Return the (x, y) coordinate for the center point of the cell that contains the specified text.  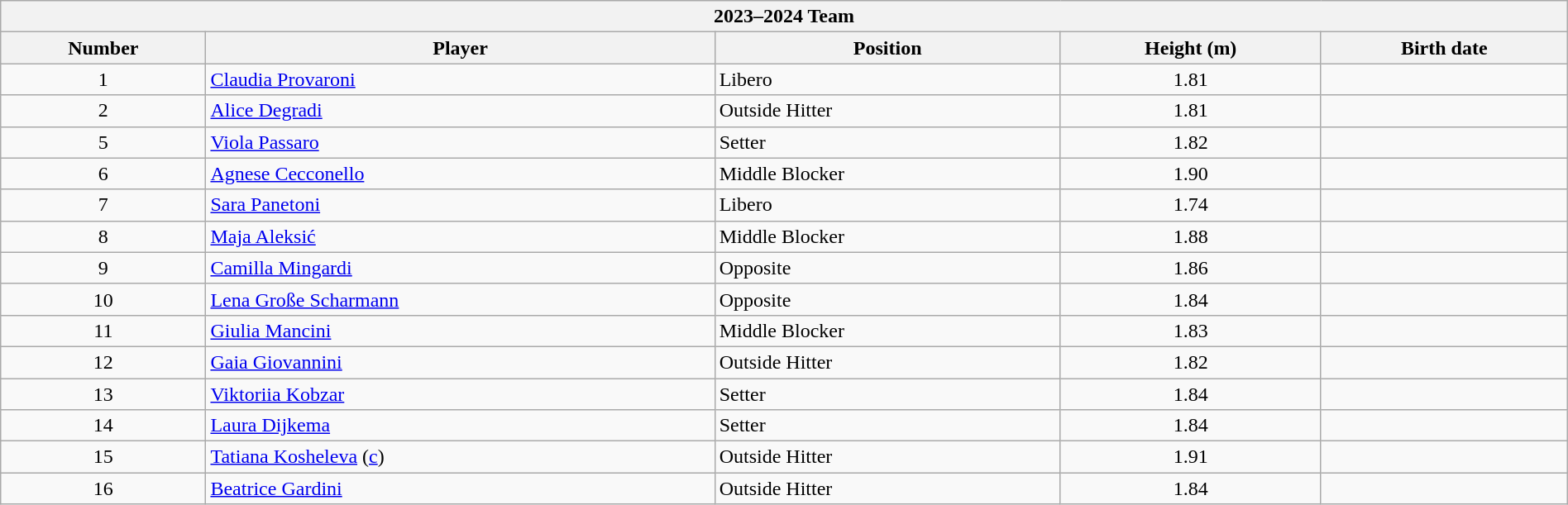
Beatrice Gardini (460, 488)
Position (887, 48)
Birth date (1444, 48)
6 (103, 174)
Claudia Provaroni (460, 79)
11 (103, 331)
Viola Passaro (460, 142)
12 (103, 362)
1 (103, 79)
Alice Degradi (460, 111)
9 (103, 268)
1.88 (1191, 236)
Number (103, 48)
Agnese Cecconello (460, 174)
8 (103, 236)
Height (m) (1191, 48)
2 (103, 111)
2023–2024 Team (784, 17)
1.90 (1191, 174)
Sara Panetoni (460, 205)
1.86 (1191, 268)
5 (103, 142)
Giulia Mancini (460, 331)
1.83 (1191, 331)
1.91 (1191, 457)
15 (103, 457)
Gaia Giovannini (460, 362)
14 (103, 426)
Laura Dijkema (460, 426)
Player (460, 48)
7 (103, 205)
1.74 (1191, 205)
Viktoriia Kobzar (460, 394)
13 (103, 394)
16 (103, 488)
Lena Große Scharmann (460, 299)
10 (103, 299)
Maja Aleksić (460, 236)
Camilla Mingardi (460, 268)
Tatiana Kosheleva (c) (460, 457)
